From the cell containing the given text, extract its center point as (X, Y) coordinate. 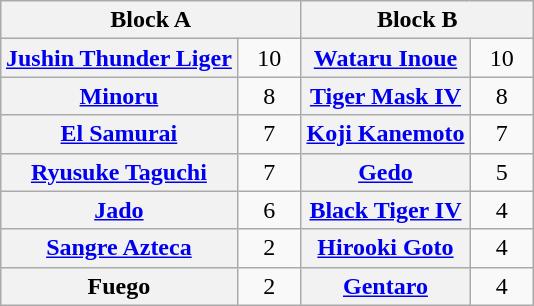
Hirooki Goto (386, 248)
Fuego (118, 286)
El Samurai (118, 134)
Tiger Mask IV (386, 96)
Gentaro (386, 286)
Jushin Thunder Liger (118, 58)
Wataru Inoue (386, 58)
Sangre Azteca (118, 248)
Block A (150, 20)
Koji Kanemoto (386, 134)
Block B (418, 20)
Jado (118, 210)
Ryusuke Taguchi (118, 172)
Black Tiger IV (386, 210)
Minoru (118, 96)
6 (269, 210)
Gedo (386, 172)
5 (502, 172)
